Output the [X, Y] coordinate of the center of the cell containing the given text.  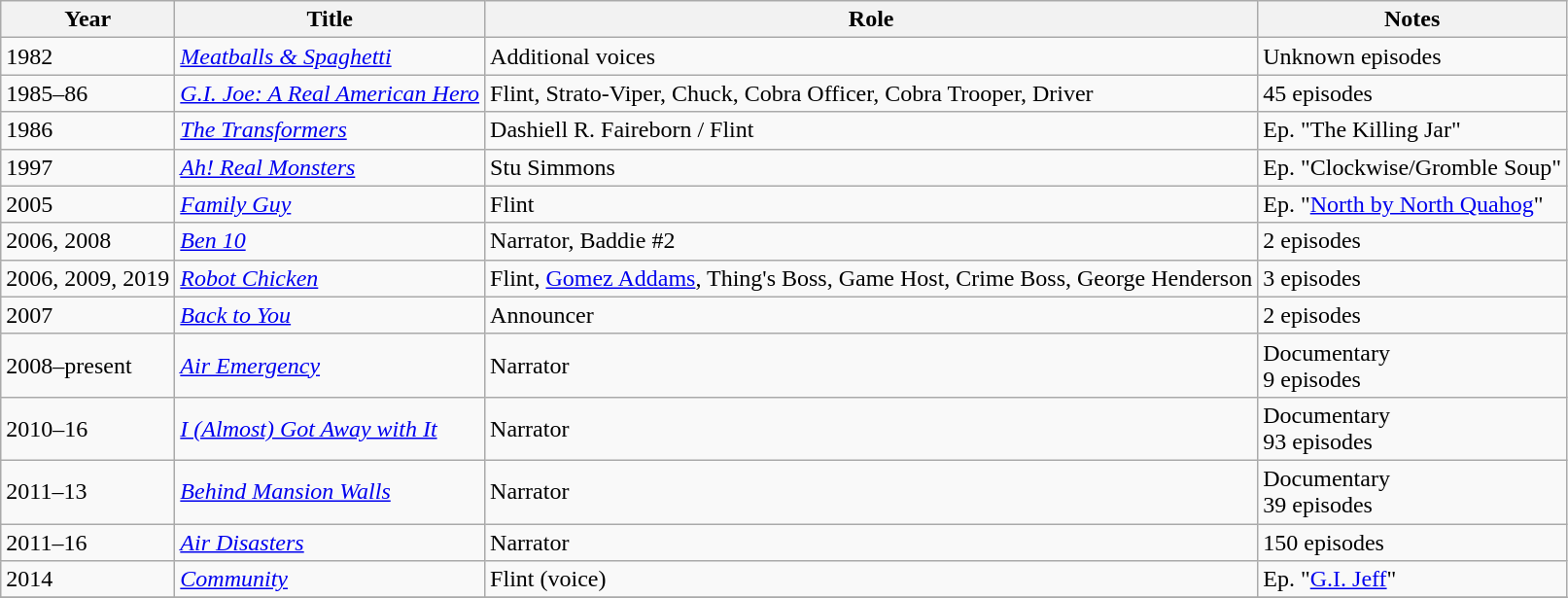
The Transformers [331, 130]
Behind Mansion Walls [331, 492]
2014 [87, 580]
Unknown episodes [1412, 56]
I (Almost) Got Away with It [331, 428]
Back to You [331, 315]
Ben 10 [331, 241]
Air Emergency [331, 366]
Flint, Strato-Viper, Chuck, Cobra Officer, Cobra Trooper, Driver [871, 93]
Narrator, Baddie #2 [871, 241]
Dashiell R. Faireborn / Flint [871, 130]
1986 [87, 130]
Flint [871, 204]
Flint, Gomez Addams, Thing's Boss, Game Host, Crime Boss, George Henderson [871, 278]
Community [331, 580]
Meatballs & Spaghetti [331, 56]
Stu Simmons [871, 167]
Ep. "North by North Quahog" [1412, 204]
2010–16 [87, 428]
2005 [87, 204]
2006, 2009, 2019 [87, 278]
Year [87, 19]
Ep. "Clockwise/Gromble Soup" [1412, 167]
45 episodes [1412, 93]
Announcer [871, 315]
2011–13 [87, 492]
Title [331, 19]
Robot Chicken [331, 278]
Flint (voice) [871, 580]
1982 [87, 56]
1985–86 [87, 93]
3 episodes [1412, 278]
2006, 2008 [87, 241]
Role [871, 19]
2007 [87, 315]
Ep. "G.I. Jeff" [1412, 580]
Family Guy [331, 204]
1997 [87, 167]
Documentary93 episodes [1412, 428]
Ah! Real Monsters [331, 167]
2008–present [87, 366]
2011–16 [87, 542]
Ep. "The Killing Jar" [1412, 130]
Documentary39 episodes [1412, 492]
G.I. Joe: A Real American Hero [331, 93]
Additional voices [871, 56]
Air Disasters [331, 542]
Documentary9 episodes [1412, 366]
150 episodes [1412, 542]
Notes [1412, 19]
